For the text-containing cell, return its midpoint in [X, Y] coordinate format. 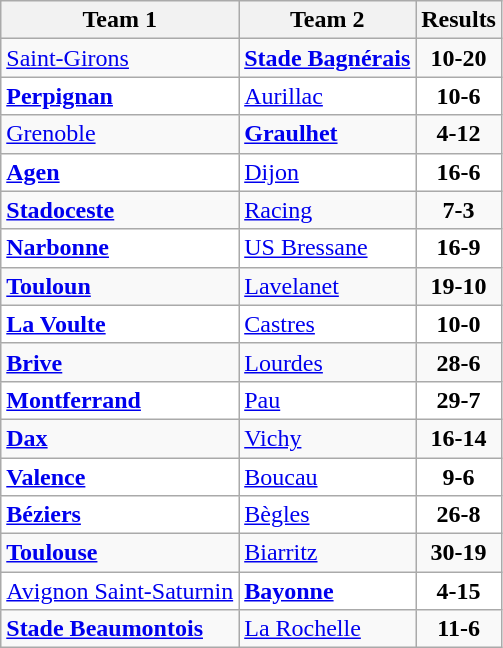
La Rochelle [328, 629]
10-6 [459, 96]
19-10 [459, 286]
11-6 [459, 629]
Aurillac [328, 96]
Boucau [328, 477]
Racing [328, 210]
Graulhet [328, 134]
Saint-Girons [120, 58]
9-6 [459, 477]
16-6 [459, 172]
Montferrand [120, 400]
Avignon Saint-Saturnin [120, 591]
Lourdes [328, 362]
Stade Beaumontois [120, 629]
Dijon [328, 172]
Results [459, 20]
Team 2 [328, 20]
Lavelanet [328, 286]
4-15 [459, 591]
Castres [328, 324]
26-8 [459, 515]
4-12 [459, 134]
Stade Bagnérais [328, 58]
Grenoble [120, 134]
Touloun [120, 286]
Bayonne [328, 591]
Agen [120, 172]
10-20 [459, 58]
La Voulte [120, 324]
7-3 [459, 210]
Stadoceste [120, 210]
Toulouse [120, 553]
Narbonne [120, 248]
Béziers [120, 515]
Team 1 [120, 20]
28-6 [459, 362]
16-9 [459, 248]
16-14 [459, 438]
Dax [120, 438]
10-0 [459, 324]
Brive [120, 362]
Biarritz [328, 553]
29-7 [459, 400]
Valence [120, 477]
Vichy [328, 438]
US Bressane [328, 248]
Perpignan [120, 96]
30-19 [459, 553]
Pau [328, 400]
Bègles [328, 515]
